From the cell containing the given text, extract its center point as [X, Y] coordinate. 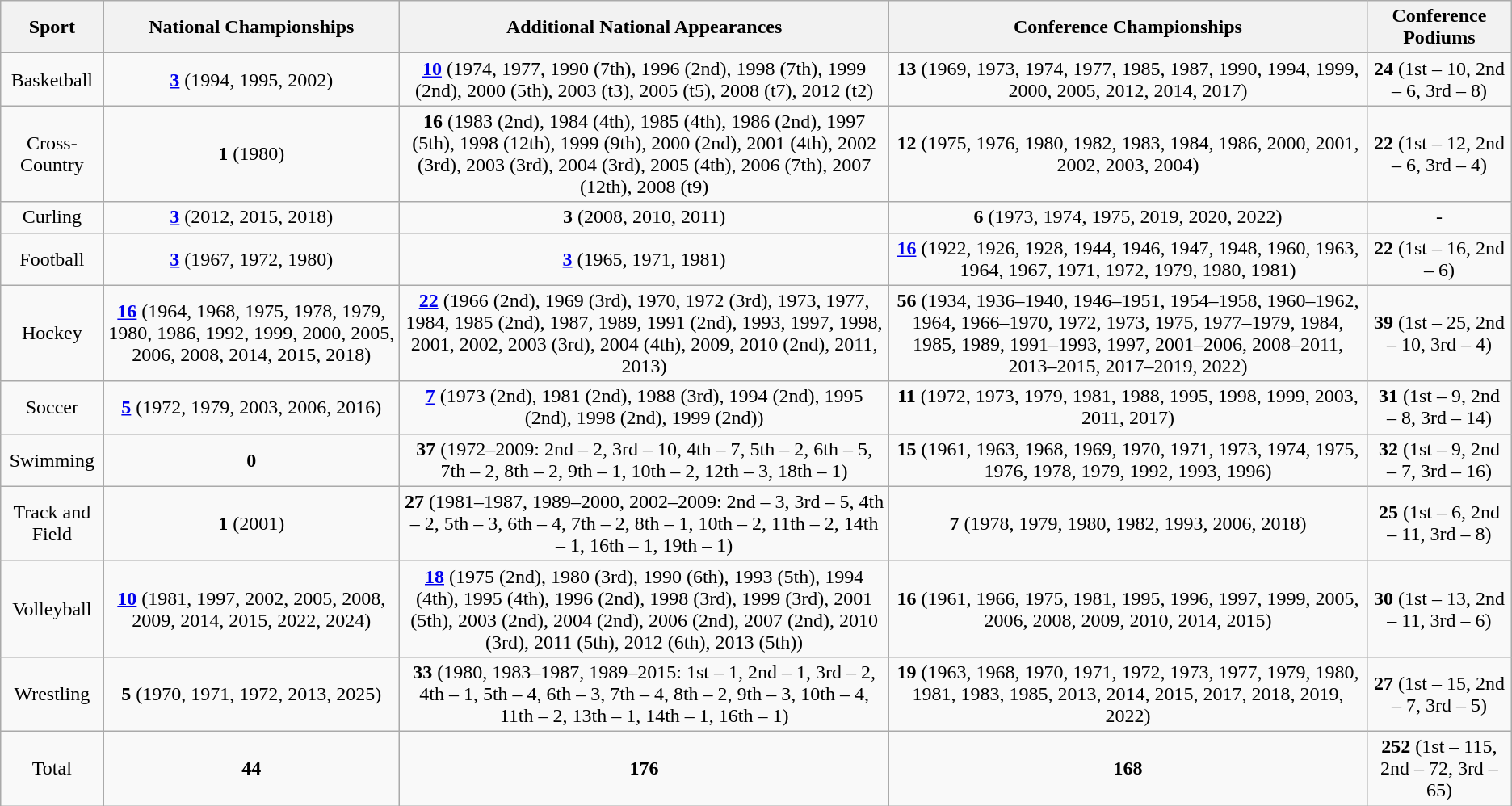
37 (1972–2009: 2nd – 2, 3rd – 10, 4th – 7, 5th – 2, 6th – 5, 7th – 2, 8th – 2, 9th – 1, 10th – 2, 12th – 3, 18th – 1) [645, 460]
6 (1973, 1974, 1975, 2019, 2020, 2022) [1128, 217]
16 (1922, 1926, 1928, 1944, 1946, 1947, 1948, 1960, 1963, 1964, 1967, 1971, 1972, 1979, 1980, 1981) [1128, 258]
1 (1980) [252, 153]
1 (2001) [252, 523]
Swimming [52, 460]
44 [252, 768]
32 (1st – 9, 2nd – 7, 3rd – 16) [1439, 460]
176 [645, 768]
7 (1978, 1979, 1980, 1982, 1993, 2006, 2018) [1128, 523]
7 (1973 (2nd), 1981 (2nd), 1988 (3rd), 1994 (2nd), 1995 (2nd), 1998 (2nd), 1999 (2nd)) [645, 407]
16 (1964, 1968, 1975, 1978, 1979, 1980, 1986, 1992, 1999, 2000, 2005, 2006, 2008, 2014, 2015, 2018) [252, 333]
Total [52, 768]
3 (1965, 1971, 1981) [645, 258]
5 (1970, 1971, 1972, 2013, 2025) [252, 694]
19 (1963, 1968, 1970, 1971, 1972, 1973, 1977, 1979, 1980, 1981, 1983, 1985, 2013, 2014, 2015, 2017, 2018, 2019, 2022) [1128, 694]
Hockey [52, 333]
39 (1st – 25, 2nd – 10, 3rd – 4) [1439, 333]
12 (1975, 1976, 1980, 1982, 1983, 1984, 1986, 2000, 2001, 2002, 2003, 2004) [1128, 153]
3 (1994, 1995, 2002) [252, 79]
27 (1st – 15, 2nd – 7, 3rd – 5) [1439, 694]
Volleyball [52, 609]
24 (1st – 10, 2nd – 6, 3rd – 8) [1439, 79]
30 (1st – 13, 2nd – 11, 3rd – 6) [1439, 609]
- [1439, 217]
15 (1961, 1963, 1968, 1969, 1970, 1971, 1973, 1974, 1975, 1976, 1978, 1979, 1992, 1993, 1996) [1128, 460]
Cross-Country [52, 153]
Sport [52, 27]
Track and Field [52, 523]
Conference Podiums [1439, 27]
11 (1972, 1973, 1979, 1981, 1988, 1995, 1998, 1999, 2003, 2011, 2017) [1128, 407]
0 [252, 460]
Wrestling [52, 694]
31 (1st – 9, 2nd – 8, 3rd – 14) [1439, 407]
22 (1st – 16, 2nd – 6) [1439, 258]
10 (1974, 1977, 1990 (7th), 1996 (2nd), 1998 (7th), 1999 (2nd), 2000 (5th), 2003 (t3), 2005 (t5), 2008 (t7), 2012 (t2) [645, 79]
Conference Championships [1128, 27]
168 [1128, 768]
Basketball [52, 79]
5 (1972, 1979, 2003, 2006, 2016) [252, 407]
Curling [52, 217]
3 (1967, 1972, 1980) [252, 258]
13 (1969, 1973, 1974, 1977, 1985, 1987, 1990, 1994, 1999, 2000, 2005, 2012, 2014, 2017) [1128, 79]
National Championships [252, 27]
Soccer [52, 407]
Football [52, 258]
27 (1981–1987, 1989–2000, 2002–2009: 2nd – 3, 3rd – 5, 4th – 2, 5th – 3, 6th – 4, 7th – 2, 8th – 1, 10th – 2, 11th – 2, 14th – 1, 16th – 1, 19th – 1) [645, 523]
25 (1st – 6, 2nd – 11, 3rd – 8) [1439, 523]
3 (2012, 2015, 2018) [252, 217]
3 (2008, 2010, 2011) [645, 217]
16 (1961, 1966, 1975, 1981, 1995, 1996, 1997, 1999, 2005, 2006, 2008, 2009, 2010, 2014, 2015) [1128, 609]
252 (1st – 115, 2nd – 72, 3rd – 65) [1439, 768]
10 (1981, 1997, 2002, 2005, 2008, 2009, 2014, 2015, 2022, 2024) [252, 609]
Additional National Appearances [645, 27]
22 (1st – 12, 2nd – 6, 3rd – 4) [1439, 153]
